Output the (X, Y) coordinate of the center of the cell containing the given text.  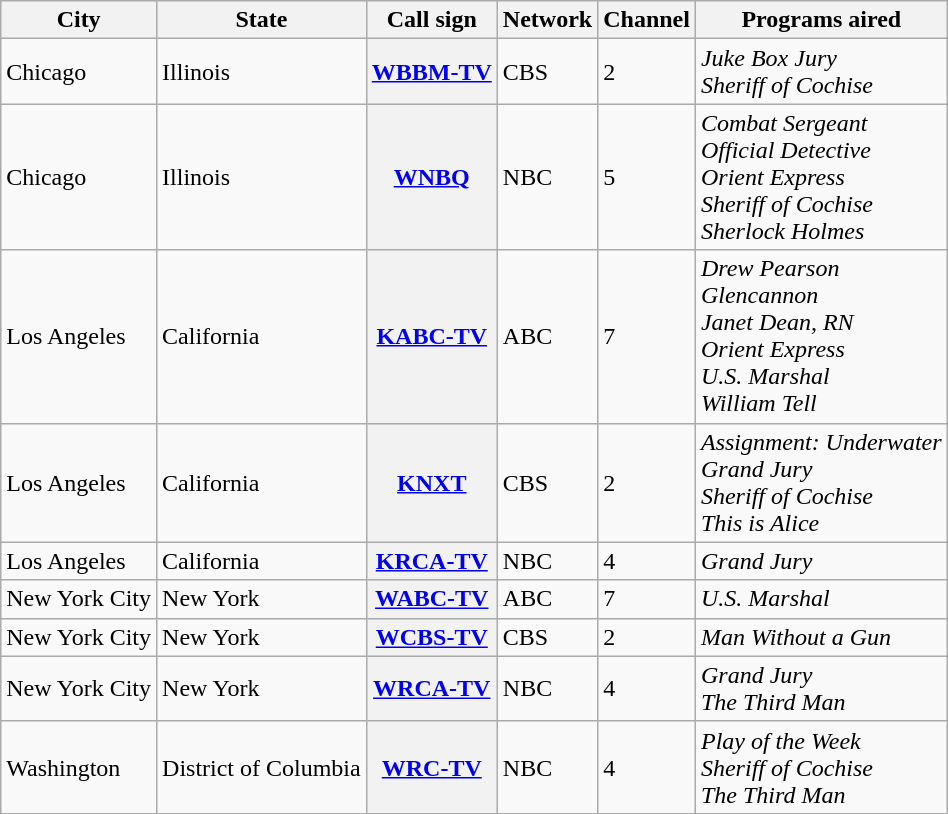
WNBQ (432, 177)
WRC-TV (432, 767)
District of Columbia (262, 767)
Grand Jury (821, 561)
Play of the Week Sheriff of Cochise The Third Man (821, 767)
U.S. Marshal (821, 599)
City (79, 20)
WRCA-TV (432, 688)
Man Without a Gun (821, 637)
Grand Jury The Third Man (821, 688)
State (262, 20)
5 (647, 177)
Channel (647, 20)
KABC-TV (432, 336)
WBBM-TV (432, 72)
Assignment: Underwater Grand Jury Sheriff of Cochise This is Alice (821, 482)
WCBS-TV (432, 637)
KNXT (432, 482)
Washington (79, 767)
WABC-TV (432, 599)
Combat Sergeant Official Detective Orient Express Sheriff of Cochise Sherlock Holmes (821, 177)
Network (547, 20)
Call sign (432, 20)
Juke Box Jury Sheriff of Cochise (821, 72)
Programs aired (821, 20)
KRCA-TV (432, 561)
Drew Pearson Glencannon Janet Dean, RN Orient Express U.S. Marshal William Tell (821, 336)
